From the cell containing the given text, extract its center point as [X, Y] coordinate. 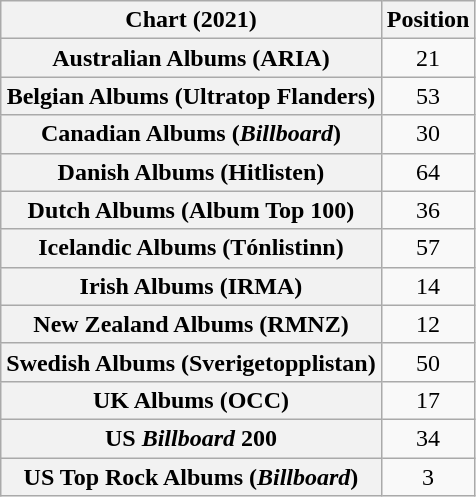
Belgian Albums (Ultratop Flanders) [191, 96]
US Top Rock Albums (Billboard) [191, 477]
64 [428, 172]
Australian Albums (ARIA) [191, 58]
17 [428, 400]
21 [428, 58]
14 [428, 286]
UK Albums (OCC) [191, 400]
Position [428, 20]
36 [428, 210]
Icelandic Albums (Tónlistinn) [191, 248]
12 [428, 324]
30 [428, 134]
Canadian Albums (Billboard) [191, 134]
53 [428, 96]
50 [428, 362]
34 [428, 438]
US Billboard 200 [191, 438]
Swedish Albums (Sverigetopplistan) [191, 362]
Dutch Albums (Album Top 100) [191, 210]
57 [428, 248]
Irish Albums (IRMA) [191, 286]
3 [428, 477]
New Zealand Albums (RMNZ) [191, 324]
Chart (2021) [191, 20]
Danish Albums (Hitlisten) [191, 172]
